From the cell containing the given text, extract its center point as (X, Y) coordinate. 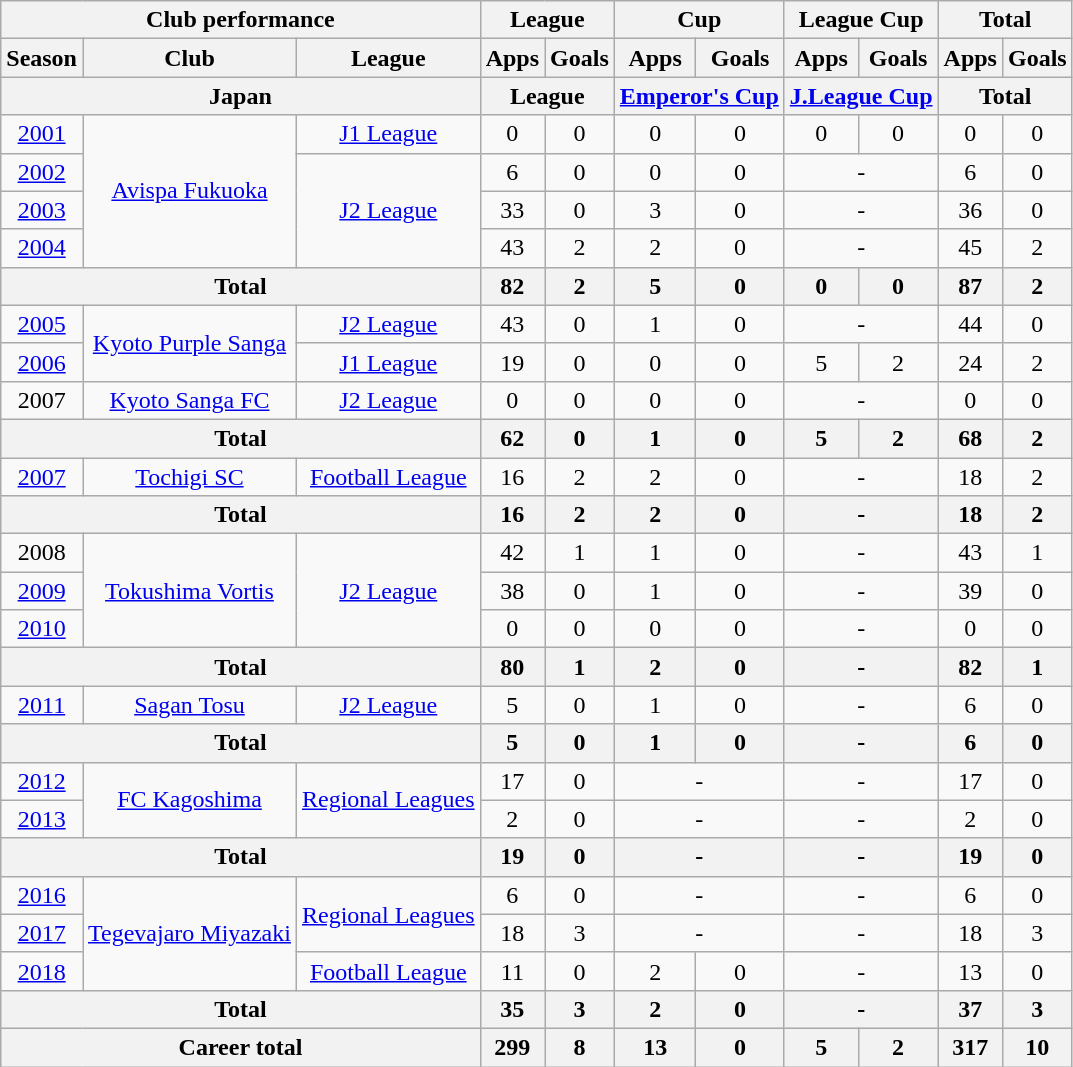
Tegevajaro Miyazaki (189, 933)
2001 (42, 134)
J.League Cup (861, 96)
2005 (42, 324)
8 (580, 1047)
80 (512, 667)
Season (42, 58)
45 (970, 248)
Club (189, 58)
2013 (42, 819)
2009 (42, 591)
2017 (42, 933)
League Cup (861, 20)
44 (970, 324)
2002 (42, 172)
2010 (42, 629)
39 (970, 591)
Cup (699, 20)
2006 (42, 362)
Career total (240, 1047)
Club performance (240, 20)
Tochigi SC (189, 477)
11 (512, 971)
2008 (42, 553)
35 (512, 1009)
317 (970, 1047)
Kyoto Purple Sanga (189, 343)
Japan (240, 96)
10 (1037, 1047)
42 (512, 553)
2018 (42, 971)
2011 (42, 705)
Tokushima Vortis (189, 591)
68 (970, 438)
Avispa Fukuoka (189, 191)
33 (512, 210)
2004 (42, 248)
62 (512, 438)
Kyoto Sanga FC (189, 400)
2003 (42, 210)
Sagan Tosu (189, 705)
87 (970, 286)
38 (512, 591)
24 (970, 362)
37 (970, 1009)
Emperor's Cup (699, 96)
2016 (42, 895)
FC Kagoshima (189, 800)
299 (512, 1047)
36 (970, 210)
2012 (42, 781)
